Scan for the cell matching the given text and deliver its [X, Y] coordinate at center. 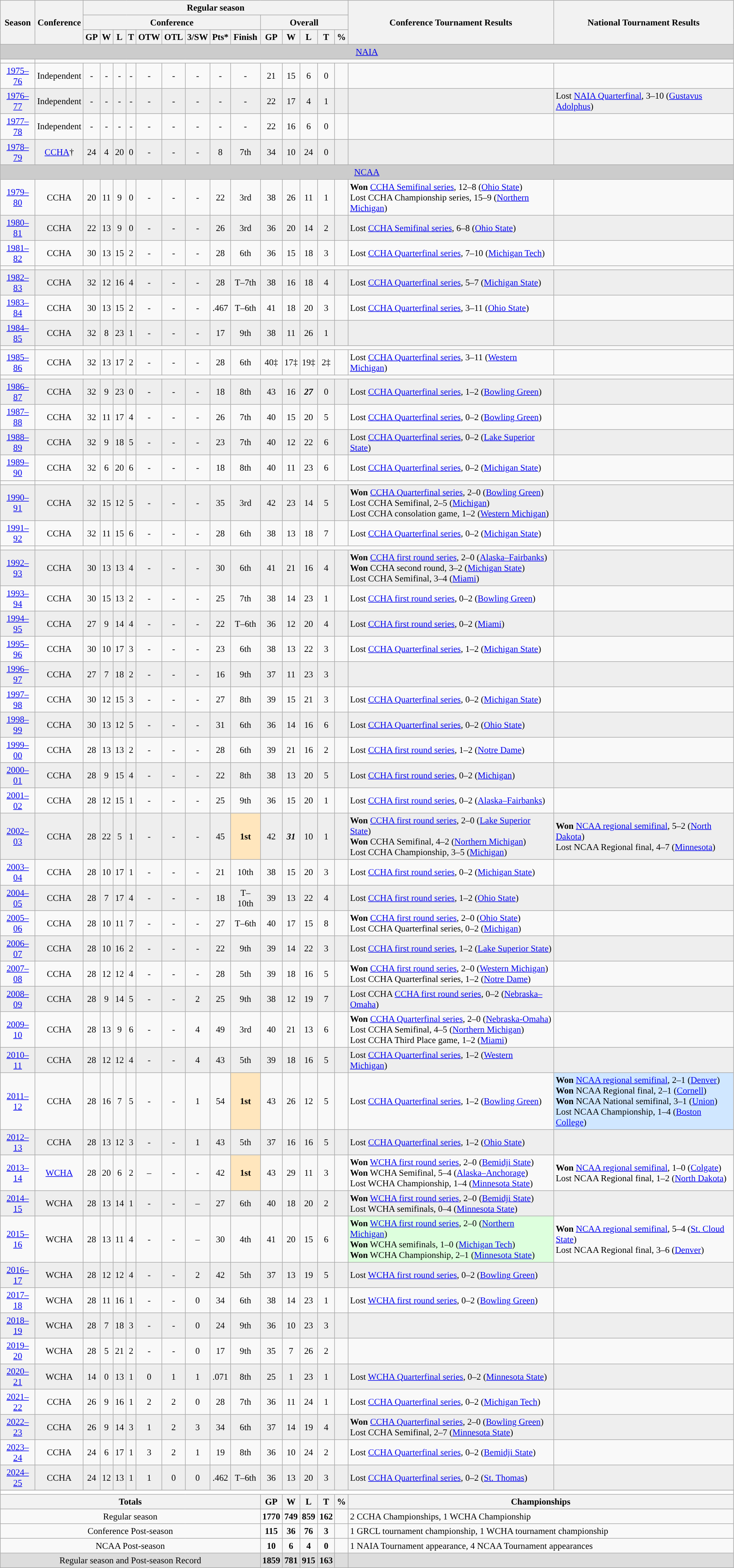
Won CCHA Quarterfinal series, 2–0 (Nebraska-Omaha)Lost CCHA Semifinal, 4–5 (Northern Michigan)Lost CCHA Third Place game, 1–2 (Miami) [450, 1030]
Won WCHA first round series, 2–0 (Northern Michigan)Won WCHA semifinals, 1–0 (Michigan Tech)Won WCHA Championship, 2–1 (Minnesota State) [450, 1240]
Lost CCHA first round series, 1–2 (Lake Superior State) [450, 948]
Lost CCHA first round series, 1–2 (Ohio State) [450, 898]
Season [18, 23]
Lost CCHA Quarterfinal series, 0–2 (Bemidji State) [450, 1453]
49 [220, 1030]
162 [326, 1516]
1994–95 [18, 624]
Lost CCHA Quarterfinal series, 0–2 (Lake Superior State) [450, 442]
45 [220, 837]
2005–06 [18, 923]
2002–03 [18, 837]
Lost CCHA Quarterfinal series, 7–10 (Michigan Tech) [450, 253]
1975–76 [18, 76]
Won CCHA Semifinal series, 12–8 (Ohio State)Lost CCHA Championship series, 15–9 (Northern Michigan) [450, 197]
1770 [271, 1516]
1981–82 [18, 253]
2012–13 [18, 1142]
2024–25 [18, 1478]
T–7th [246, 283]
1987–88 [18, 417]
19‡ [309, 363]
Won CCHA Quarterfinal series, 2–0 (Bowling Green)Lost CCHA Semifinal, 2–5 (Michigan)Lost CCHA consolation game, 1–2 (Western Michigan) [450, 503]
2018–19 [18, 1326]
Pts* [220, 37]
Lost CCHA Quarterfinal series, 0–2 (St. Thomas) [450, 1478]
Lost CCHA CCHA first round series, 0–2 (Nebraska–Omaha) [450, 999]
Lost CCHA Quarterfinal series, 5–7 (Michigan State) [450, 283]
10th [246, 872]
Won NCAA regional semifinal, 5–2 (North Dakota)Lost NCAA Regional final, 4–7 (Minnesota) [644, 837]
Lost NAIA Quarterfinal, 3–10 (Gustavus Adolphus) [644, 101]
OTW [149, 37]
Won NCAA regional semifinal, 5–4 (St. Cloud State)Lost NCAA Regional final, 3–6 (Denver) [644, 1240]
Lost CCHA Semifinal series, 6–8 (Ohio State) [450, 228]
2007–08 [18, 973]
2‡ [326, 363]
CCHA† [60, 152]
17‡ [291, 363]
2014–15 [18, 1204]
1 GRCL tournament championship, 1 WCHA tournament championship [541, 1531]
NCAA Post-season [130, 1546]
2000–01 [18, 775]
Won NCAA regional semifinal, 1–0 (Colgate)Lost NCAA Regional final, 1–2 (North Dakota) [644, 1173]
T–10th [246, 898]
National Tournament Results [644, 23]
2004–05 [18, 898]
Won CCHA first round series, 2–0 (Alaska–Fairbanks)Won CCHA second round, 3–2 (Michigan State)Lost CCHA Semifinal, 3–4 (Miami) [450, 568]
1980–81 [18, 228]
Lost CCHA Quarterfinal series, 0–2 (Bowling Green) [450, 417]
1986–87 [18, 392]
1998–99 [18, 725]
Lost CCHA first round series, 1–2 (Notre Dame) [450, 750]
.462 [220, 1478]
1859 [271, 1561]
2016–17 [18, 1276]
1996–97 [18, 674]
1997–98 [18, 700]
Conference Post-season [130, 1531]
Lost CCHA first round series, 0–2 (Michigan State) [450, 872]
1979–80 [18, 197]
2021–22 [18, 1402]
1982–83 [18, 283]
1976–77 [18, 101]
2022–23 [18, 1427]
163 [326, 1561]
Overall [304, 23]
Lost CCHA Quarterfinal series, 3–11 (Western Michigan) [450, 363]
2 CCHA Championships, 1 WCHA Championship [541, 1516]
Lost CCHA first round series, 0–2 (Michigan) [450, 775]
29 [291, 1173]
Won CCHA Quarterfinal series, 2–0 (Bowling Green)Lost CCHA Semifinal, 2–7 (Minnesota State) [450, 1427]
1989–90 [18, 468]
859 [309, 1516]
2019–20 [18, 1351]
781 [291, 1561]
2009–10 [18, 1030]
749 [291, 1516]
Lost CCHA Quarterfinal series, 1–2 (Western Michigan) [450, 1060]
Totals [130, 1502]
Finish [246, 37]
1988–89 [18, 442]
1992–93 [18, 568]
Lost CCHA Quarterfinal series, 1–2 (Michigan State) [450, 649]
Championships [541, 1502]
1993–94 [18, 598]
Won CCHA first round series, 2–0 (Western Michigan)Lost CCHA Quarterfinal series, 1–2 (Notre Dame) [450, 973]
115 [271, 1531]
.467 [220, 308]
1978–79 [18, 152]
2023–24 [18, 1453]
1984–85 [18, 333]
Regular season and Post-season Record [130, 1561]
Lost CCHA Quarterfinal series, 3–11 (Ohio State) [450, 308]
40‡ [271, 363]
1991–92 [18, 533]
1977–78 [18, 127]
OTL [174, 37]
Conference Tournament Results [450, 23]
2003–04 [18, 872]
NCAA [367, 172]
Lost CCHA Quarterfinal series, 1–2 (Ohio State) [450, 1142]
3/SW [198, 37]
4th [246, 1240]
1983–84 [18, 308]
1 NAIA Tournament appearance, 4 NCAA Tournament appearances [541, 1546]
1999–00 [18, 750]
2011–12 [18, 1101]
76 [309, 1531]
1995–96 [18, 649]
2001–02 [18, 801]
2010–11 [18, 1060]
Lost CCHA Quarterfinal series, 0–2 (Ohio State) [450, 725]
Lost CCHA Quarterfinal series, 0–2 (Michigan Tech) [450, 1402]
Won WCHA first round series, 2–0 (Bemidji State)Lost WCHA semifinals, 0–4 (Minnesota State) [450, 1204]
2015–16 [18, 1240]
Lost CCHA first round series, 0–2 (Alaska–Fairbanks) [450, 801]
Won WCHA first round series, 2–0 (Bemidji State)Won WCHA Semifinal, 5–4 (Alaska–Anchorage)Lost WCHA Championship, 1–4 (Minnesota State) [450, 1173]
Lost WCHA Quarterfinal series, 0–2 (Minnesota State) [450, 1377]
54 [220, 1101]
1990–91 [18, 503]
2020–21 [18, 1377]
Lost CCHA first round series, 0–2 (Bowling Green) [450, 598]
2006–07 [18, 948]
Won CCHA first round series, 2–0 (Ohio State)Lost CCHA Quarterfinal series, 0–2 (Michigan) [450, 923]
NAIA [367, 52]
Won CCHA first round series, 2–0 (Lake Superior State)Won CCHA Semifinal, 4–2 (Northern Michigan)Lost CCHA Championship, 3–5 (Michigan) [450, 837]
2008–09 [18, 999]
2013–14 [18, 1173]
2017–18 [18, 1301]
1985–86 [18, 363]
915 [309, 1561]
Lost CCHA first round series, 0–2 (Miami) [450, 624]
.071 [220, 1377]
